For the text-containing cell, return its midpoint in [x, y] coordinate format. 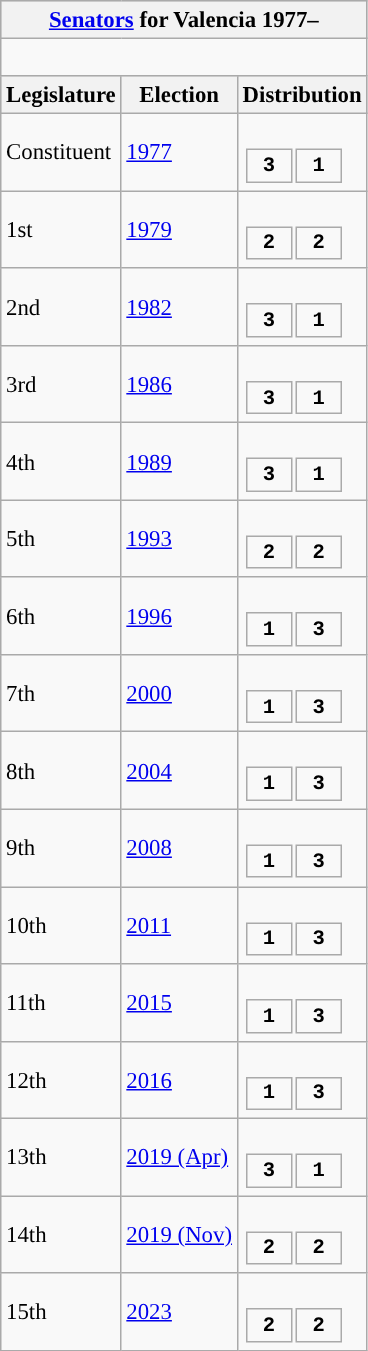
2019 (Apr) [179, 1158]
2nd [61, 306]
12th [61, 1080]
2015 [179, 1002]
2023 [179, 1312]
1989 [179, 462]
7th [61, 694]
Senators for Valencia 1977– [184, 20]
10th [61, 926]
9th [61, 848]
2016 [179, 1080]
Election [179, 95]
13th [61, 1158]
3rd [61, 384]
14th [61, 1234]
Distribution [302, 95]
Legislature [61, 95]
Constituent [61, 152]
1977 [179, 152]
2011 [179, 926]
2008 [179, 848]
1986 [179, 384]
2000 [179, 694]
11th [61, 1002]
1979 [179, 230]
1st [61, 230]
8th [61, 770]
5th [61, 538]
15th [61, 1312]
1982 [179, 306]
2019 (Nov) [179, 1234]
2004 [179, 770]
1996 [179, 616]
4th [61, 462]
6th [61, 616]
1993 [179, 538]
